Extract the (X, Y) coordinate from the center of the cell holding the provided text.  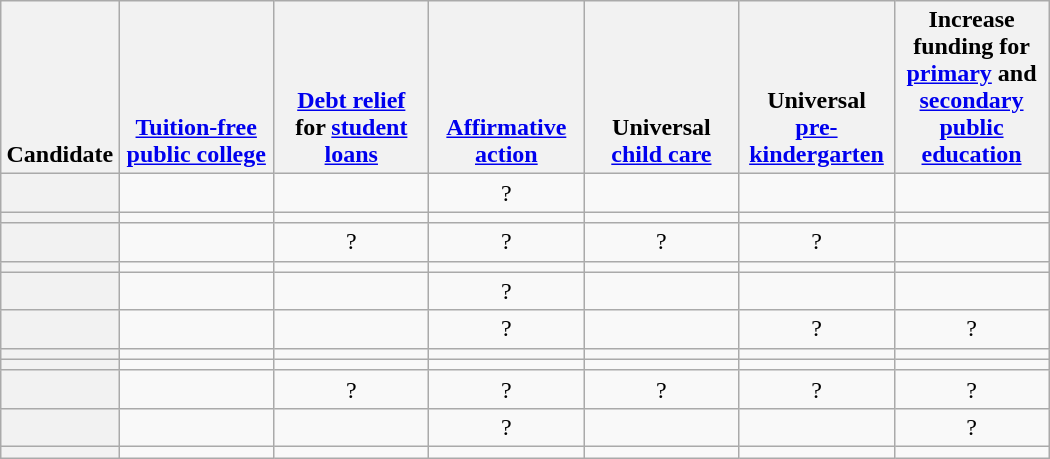
Universal pre-kindergarten (816, 88)
Universal child care (662, 88)
Candidate (60, 88)
Increase funding for primary and secondary public education (972, 88)
Debt relief for student loans (352, 88)
Tuition-free public college (196, 88)
Affirmative action (506, 88)
